Capture the cell that displays the provided text and extract its (X, Y) central coordinate. 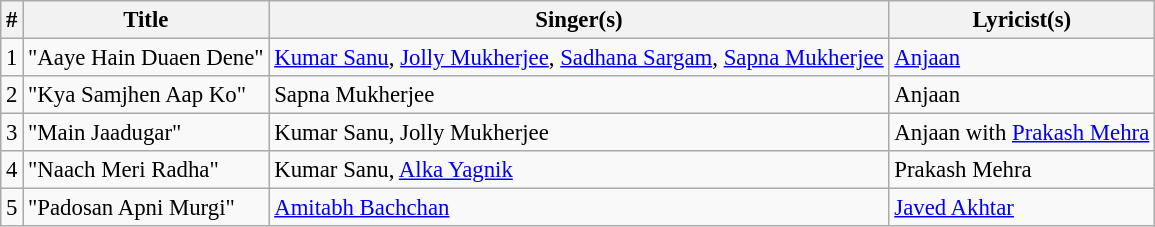
"Aaye Hain Duaen Dene" (146, 58)
4 (12, 170)
Prakash Mehra (1022, 170)
1 (12, 58)
# (12, 20)
"Naach Meri Radha" (146, 170)
"Padosan Apni Murgi" (146, 208)
Kumar Sanu, Alka Yagnik (579, 170)
Singer(s) (579, 20)
3 (12, 133)
2 (12, 95)
"Kya Samjhen Aap Ko" (146, 95)
5 (12, 208)
Kumar Sanu, Jolly Mukherjee (579, 133)
Title (146, 20)
"Main Jaadugar" (146, 133)
Anjaan with Prakash Mehra (1022, 133)
Amitabh Bachchan (579, 208)
Sapna Mukherjee (579, 95)
Lyricist(s) (1022, 20)
Kumar Sanu, Jolly Mukherjee, Sadhana Sargam, Sapna Mukherjee (579, 58)
Javed Akhtar (1022, 208)
